Capture the cell that displays the provided text and extract its [x, y] central coordinate. 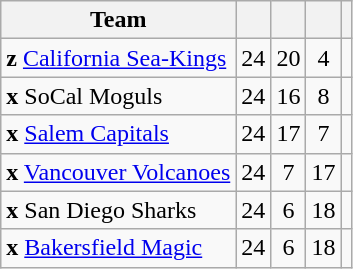
x Vancouver Volcanoes [118, 172]
4 [324, 58]
x SoCal Moguls [118, 96]
Team [118, 20]
16 [288, 96]
x Salem Capitals [118, 134]
20 [288, 58]
x Bakersfield Magic [118, 248]
x San Diego Sharks [118, 210]
8 [324, 96]
z California Sea-Kings [118, 58]
